Pinpoint the cell where the given text exists, returning its [X, Y] midpoint coordinate. 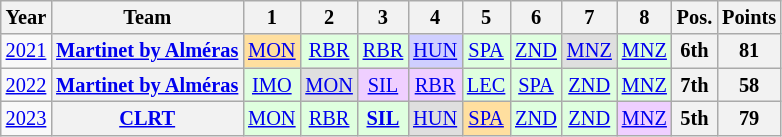
Pos. [694, 17]
2022 [26, 85]
2023 [26, 118]
79 [749, 118]
3 [383, 17]
Team [147, 17]
81 [749, 51]
Points [749, 17]
58 [749, 85]
6th [694, 51]
Year [26, 17]
LEC [486, 85]
CLRT [147, 118]
5th [694, 118]
7 [590, 17]
5 [486, 17]
2 [328, 17]
1 [272, 17]
IMO [272, 85]
2021 [26, 51]
6 [536, 17]
4 [435, 17]
7th [694, 85]
8 [644, 17]
